Scan for the cell matching the given text and deliver its [x, y] coordinate at center. 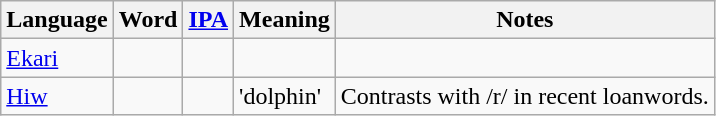
'dolphin' [285, 96]
Contrasts with /r/ in recent loanwords. [524, 96]
Meaning [285, 20]
IPA [208, 20]
Word [148, 20]
Hiw [57, 96]
Notes [524, 20]
Ekari [57, 58]
Language [57, 20]
